Output the [X, Y] coordinate of the center of the cell containing the given text.  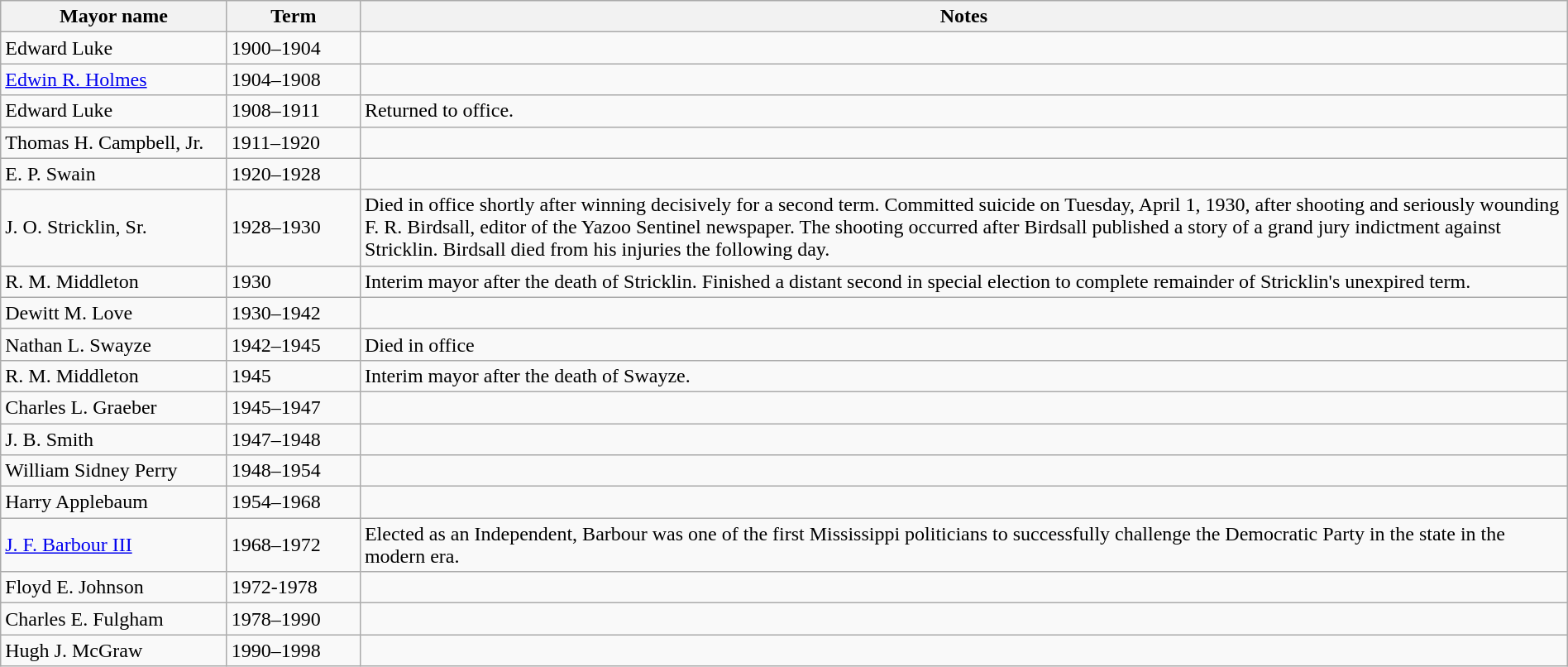
Floyd E. Johnson [114, 588]
Charles L. Graeber [114, 407]
1990–1998 [293, 650]
Returned to office. [963, 111]
Interim mayor after the death of Stricklin. Finished a distant second in special election to complete remainder of Stricklin's unexpired term. [963, 281]
J. F. Barbour III [114, 545]
1900–1904 [293, 48]
1908–1911 [293, 111]
Edwin R. Holmes [114, 79]
Thomas H. Campbell, Jr. [114, 142]
Died in office [963, 344]
Hugh J. McGraw [114, 650]
Mayor name [114, 17]
1948–1954 [293, 471]
1930 [293, 281]
1945–1947 [293, 407]
Harry Applebaum [114, 502]
1911–1920 [293, 142]
E. P. Swain [114, 174]
1928–1930 [293, 228]
Term [293, 17]
Nathan L. Swayze [114, 344]
1978–1990 [293, 619]
1968–1972 [293, 545]
1954–1968 [293, 502]
Notes [963, 17]
William Sidney Perry [114, 471]
1920–1928 [293, 174]
1945 [293, 376]
Dewitt M. Love [114, 313]
1942–1945 [293, 344]
Charles E. Fulgham [114, 619]
Interim mayor after the death of Swayze. [963, 376]
J. B. Smith [114, 439]
1972-1978 [293, 588]
1930–1942 [293, 313]
J. O. Stricklin, Sr. [114, 228]
1947–1948 [293, 439]
1904–1908 [293, 79]
